Determine the [X, Y] coordinate at the center of the cell enclosing the given text.  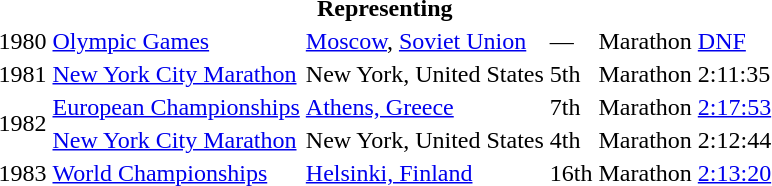
Olympic Games [176, 41]
2:12:44 [734, 140]
Moscow, Soviet Union [424, 41]
7th [571, 107]
European Championships [176, 107]
Athens, Greece [424, 107]
5th [571, 74]
DNF [734, 41]
2:11:35 [734, 74]
2:17:53 [734, 107]
— [571, 41]
4th [571, 140]
